From the cell containing the given text, extract its center point as [X, Y] coordinate. 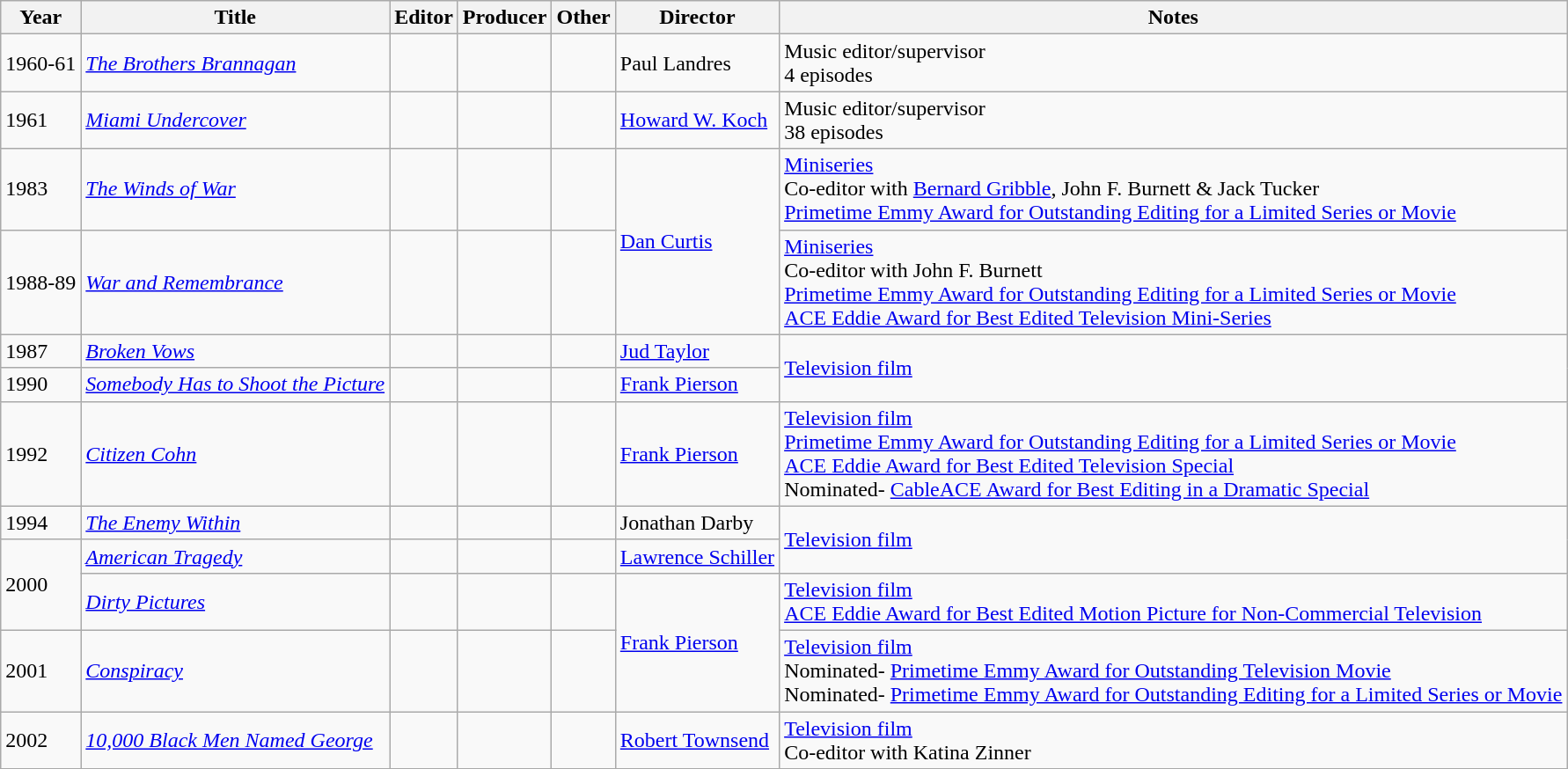
Lawrence Schiller [697, 556]
The Enemy Within [236, 523]
Jonathan Darby [697, 523]
1987 [40, 351]
Miami Undercover [236, 120]
2002 [40, 739]
Title [236, 18]
1983 [40, 189]
Howard W. Koch [697, 120]
The Brothers Brannagan [236, 63]
Notes [1174, 18]
Television filmACE Eddie Award for Best Edited Motion Picture for Non-Commercial Television [1174, 602]
1988-89 [40, 282]
Dirty Pictures [236, 602]
Paul Landres [697, 63]
Broken Vows [236, 351]
10,000 Black Men Named George [236, 739]
1992 [40, 454]
Somebody Has to Shoot the Picture [236, 384]
2000 [40, 584]
Television filmCo-editor with Katina Zinner [1174, 739]
1960-61 [40, 63]
Editor [424, 18]
1994 [40, 523]
MiniseriesCo-editor with Bernard Gribble, John F. Burnett & Jack TuckerPrimetime Emmy Award for Outstanding Editing for a Limited Series or Movie [1174, 189]
Other [583, 18]
Jud Taylor [697, 351]
Music editor/supervisor4 episodes [1174, 63]
Citizen Cohn [236, 454]
Conspiracy [236, 670]
The Winds of War [236, 189]
Year [40, 18]
Director [697, 18]
1961 [40, 120]
War and Remembrance [236, 282]
Producer [505, 18]
Robert Townsend [697, 739]
American Tragedy [236, 556]
Music editor/supervisor38 episodes [1174, 120]
1990 [40, 384]
Dan Curtis [697, 241]
2001 [40, 670]
